Locate the cell with the specified text and output its (x, y) center coordinate. 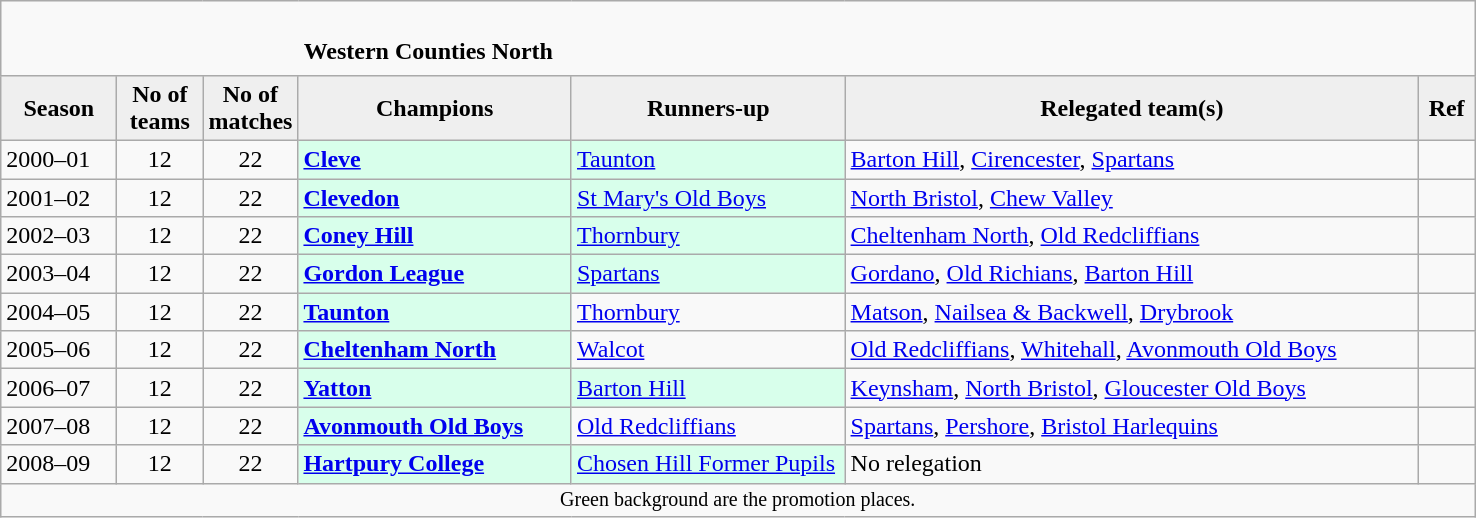
Relegated team(s) (1132, 108)
Yatton (435, 388)
2002–03 (59, 236)
Spartans, Pershore, Bristol Harlequins (1132, 426)
No of matches (250, 108)
Ref (1447, 108)
Old Redcliffians (708, 426)
2004–05 (59, 312)
Spartans (708, 274)
Barton Hill, Cirencester, Spartans (1132, 159)
St Mary's Old Boys (708, 197)
2005–06 (59, 350)
Season (59, 108)
Matson, Nailsea & Backwell, Drybrook (1132, 312)
Hartpury College (435, 464)
Coney Hill (435, 236)
Chosen Hill Former Pupils (708, 464)
Keynsham, North Bristol, Gloucester Old Boys (1132, 388)
2007–08 (59, 426)
Barton Hill (708, 388)
Cleve (435, 159)
Champions (435, 108)
Old Redcliffians, Whitehall, Avonmouth Old Boys (1132, 350)
2000–01 (59, 159)
2006–07 (59, 388)
Gordon League (435, 274)
Walcot (708, 350)
North Bristol, Chew Valley (1132, 197)
Cheltenham North, Old Redcliffians (1132, 236)
2003–04 (59, 274)
Green background are the promotion places. (738, 500)
Cheltenham North (435, 350)
2008–09 (59, 464)
Gordano, Old Richians, Barton Hill (1132, 274)
2001–02 (59, 197)
No relegation (1132, 464)
No of teams (160, 108)
Runners-up (708, 108)
Clevedon (435, 197)
Avonmouth Old Boys (435, 426)
